Find where the given text appears and provide that cell's center as (X, Y) coordinate. 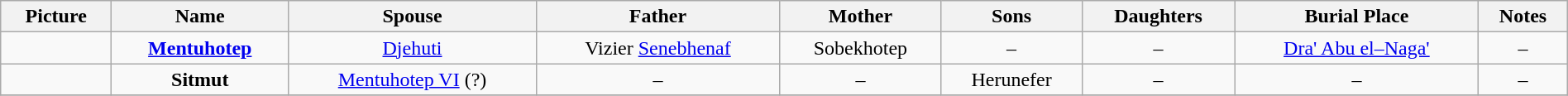
Sobekhotep (860, 48)
Sons (1011, 17)
Mentuhotep (200, 48)
Mentuhotep VI (?) (412, 79)
Notes (1523, 17)
Vizier Senebhenaf (658, 48)
Djehuti (412, 48)
Daughters (1158, 17)
Spouse (412, 17)
Sitmut (200, 79)
Mother (860, 17)
Herunefer (1011, 79)
Name (200, 17)
Father (658, 17)
Burial Place (1356, 17)
Picture (56, 17)
Dra' Abu el–Naga' (1356, 48)
